Output the (X, Y) coordinate of the center of the cell containing the given text.  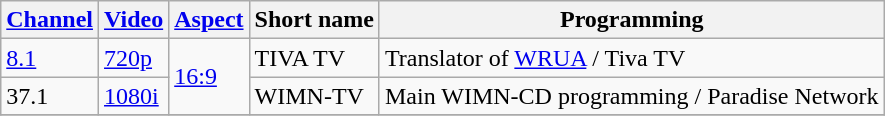
16:9 (209, 77)
Translator of WRUA / Tiva TV (632, 58)
Short name (314, 20)
37.1 (50, 96)
WIMN-TV (314, 96)
Programming (632, 20)
1080i (134, 96)
720p (134, 58)
Video (134, 20)
Channel (50, 20)
Aspect (209, 20)
8.1 (50, 58)
TIVA TV (314, 58)
Main WIMN-CD programming / Paradise Network (632, 96)
